For the text-containing cell, return its midpoint in (x, y) coordinate format. 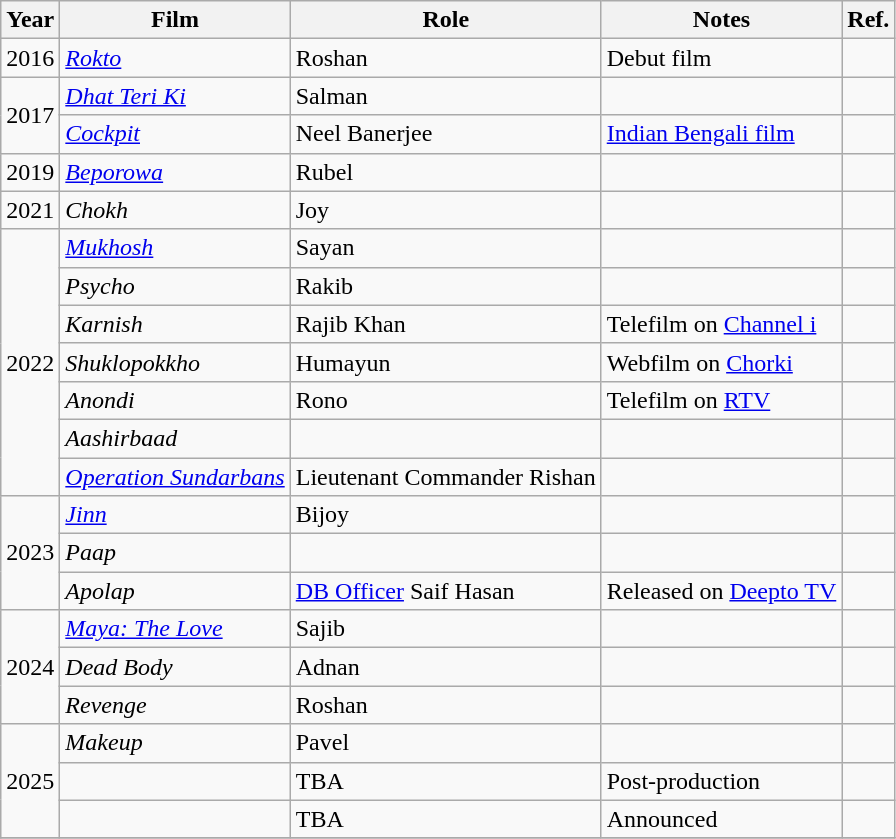
Sajib (446, 629)
Indian Bengali film (722, 134)
Beporowa (175, 172)
Released on Deepto TV (722, 591)
Telefilm on Channel i (722, 324)
Rono (446, 400)
Film (175, 20)
DB Officer Saif Hasan (446, 591)
Ref. (868, 20)
Humayun (446, 362)
Psycho (175, 286)
Apolap (175, 591)
Sayan (446, 248)
Operation Sundarbans (175, 477)
Salman (446, 96)
2021 (30, 210)
Revenge (175, 705)
2024 (30, 667)
Telefilm on RTV (722, 400)
Rajib Khan (446, 324)
Webfilm on Chorki (722, 362)
Year (30, 20)
Aashirbaad (175, 438)
Dhat Teri Ki (175, 96)
2025 (30, 781)
Jinn (175, 515)
Paap (175, 553)
Dead Body (175, 667)
Chokh (175, 210)
Role (446, 20)
Neel Banerjee (446, 134)
Makeup (175, 743)
Adnan (446, 667)
Rokto (175, 58)
Cockpit (175, 134)
Rakib (446, 286)
2019 (30, 172)
2022 (30, 362)
Debut film (722, 58)
2023 (30, 553)
Anondi (175, 400)
Joy (446, 210)
Maya: The Love (175, 629)
Mukhosh (175, 248)
Karnish (175, 324)
Rubel (446, 172)
Pavel (446, 743)
Announced (722, 819)
Post-production (722, 781)
Notes (722, 20)
Bijoy (446, 515)
Shuklopokkho (175, 362)
Lieutenant Commander Rishan (446, 477)
2017 (30, 115)
2016 (30, 58)
